Find where the given text appears and provide that cell's center as [X, Y] coordinate. 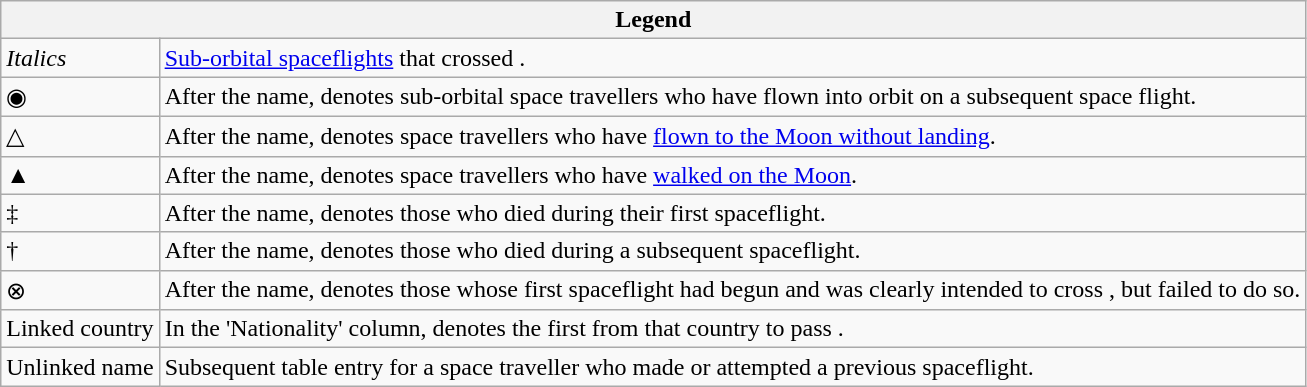
Italics [80, 58]
Unlinked name [80, 367]
△ [80, 136]
◉ [80, 97]
† [80, 251]
▲ [80, 175]
After the name, denotes space travellers who have walked on the Moon. [732, 175]
⊗ [80, 290]
Linked country [80, 329]
‡ [80, 213]
After the name, denotes sub-orbital space travellers who have flown into orbit on a subsequent space flight. [732, 97]
After the name, denotes those whose first spaceflight had begun and was clearly intended to cross , but failed to do so. [732, 290]
Legend [654, 20]
Subsequent table entry for a space traveller who made or attempted a previous spaceflight. [732, 367]
Sub-orbital spaceflights that crossed . [732, 58]
In the 'Nationality' column, denotes the first from that country to pass . [732, 329]
After the name, denotes those who died during a subsequent spaceflight. [732, 251]
After the name, denotes those who died during their first spaceflight. [732, 213]
After the name, denotes space travellers who have flown to the Moon without landing. [732, 136]
